Output the [X, Y] coordinate of the center of the cell containing the given text.  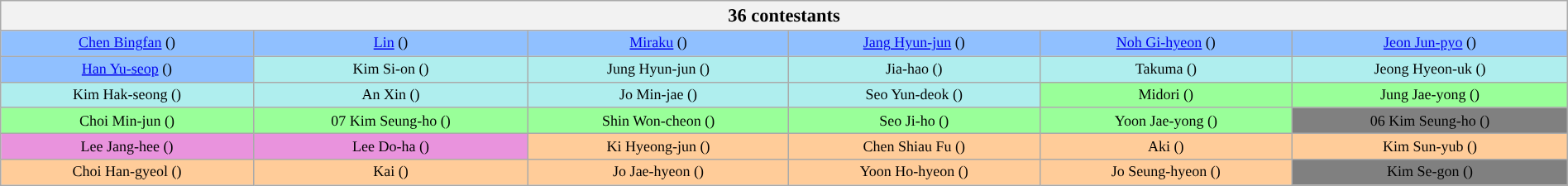
Lee Do-ha () [390, 145]
Jo Jae-hyeon () [658, 172]
Seo Ji-ho () [914, 121]
Kim Sun-yub () [1431, 145]
Jia-hao () [914, 69]
Choi Min-jun () [127, 121]
Kim Si-on () [390, 69]
Kai () [390, 172]
Jung Jae-yong () [1431, 94]
Jeong Hyeon-uk () [1431, 69]
Jeon Jun-pyo () [1431, 43]
Miraku () [658, 43]
An Xin () [390, 94]
Jang Hyun-jun () [914, 43]
Chen Bingfan () [127, 43]
Ki Hyeong-jun () [658, 145]
06 Kim Seung-ho () [1431, 121]
Midori () [1166, 94]
07 Kim Seung-ho () [390, 121]
Yoon Ho-hyeon () [914, 172]
36 contestants [784, 16]
Seo Yun-deok () [914, 94]
Choi Han-gyeol () [127, 172]
Jo Min-jae () [658, 94]
Lin () [390, 43]
Kim Se-gon () [1431, 172]
Lee Jang-hee () [127, 145]
Kim Hak-seong () [127, 94]
Chen Shiau Fu () [914, 145]
Aki () [1166, 145]
Han Yu-seop () [127, 69]
Noh Gi-hyeon () [1166, 43]
Yoon Jae-yong () [1166, 121]
Takuma () [1166, 69]
Jo Seung-hyeon () [1166, 172]
Jung Hyun-jun () [658, 69]
Shin Won-cheon () [658, 121]
